From the cell containing the given text, extract its center point as [x, y] coordinate. 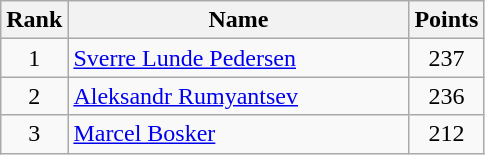
Points [446, 20]
1 [34, 58]
2 [34, 96]
237 [446, 58]
Sverre Lunde Pedersen [238, 58]
Rank [34, 20]
236 [446, 96]
Aleksandr Rumyantsev [238, 96]
3 [34, 134]
Name [238, 20]
Marcel Bosker [238, 134]
212 [446, 134]
